Output the (X, Y) coordinate of the center of the cell containing the given text.  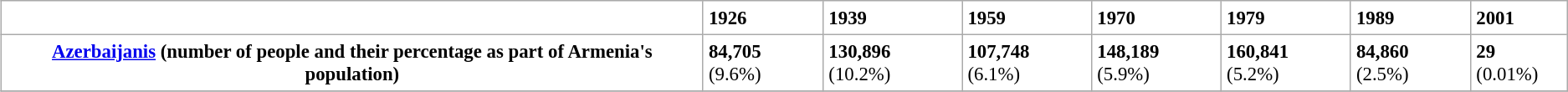
1989 (1411, 18)
1926 (763, 18)
84,705 (9.6%) (763, 63)
1979 (1285, 18)
160,841 (5.2%) (1285, 63)
1970 (1156, 18)
107,748 (6.1%) (1027, 63)
1939 (893, 18)
1959 (1027, 18)
130,896 (10.2%) (893, 63)
84,860 (2.5%) (1411, 63)
148,189 (5.9%) (1156, 63)
29 (0.01%) (1519, 63)
2001 (1519, 18)
Azerbaijanis (number of people and their percentage as part of Armenia's population) (353, 63)
